Output the (X, Y) coordinate of the center of the cell containing the given text.  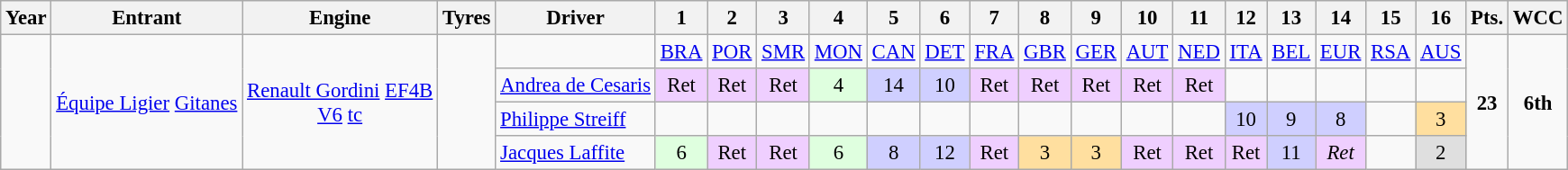
23 (1487, 103)
5 (894, 18)
13 (1291, 18)
GER (1096, 52)
Year (26, 18)
Driver (576, 18)
NED (1199, 52)
EUR (1341, 52)
Andrea de Cesaris (576, 85)
BEL (1291, 52)
16 (1441, 18)
FRA (995, 52)
GBR (1045, 52)
Renault Gordini EF4BV6 tc (341, 103)
Jacques Laffite (576, 153)
SMR (784, 52)
15 (1391, 18)
Tyres (467, 18)
Philippe Streiff (576, 120)
ITA (1245, 52)
RSA (1391, 52)
CAN (894, 52)
MON (838, 52)
AUS (1441, 52)
Entrant (147, 18)
Équipe Ligier Gitanes (147, 103)
DET (944, 52)
7 (995, 18)
Engine (341, 18)
Pts. (1487, 18)
POR (732, 52)
1 (681, 18)
WCC (1537, 18)
6th (1537, 103)
AUT (1146, 52)
BRA (681, 52)
